Find where the given text appears and provide that cell's center as [x, y] coordinate. 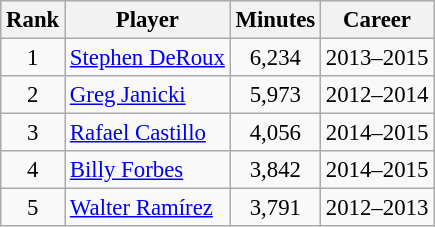
2013–2015 [378, 58]
Rank [33, 20]
Minutes [275, 20]
Walter Ramírez [148, 208]
Rafael Castillo [148, 133]
3,842 [275, 170]
2 [33, 95]
5 [33, 208]
4,056 [275, 133]
4 [33, 170]
3,791 [275, 208]
1 [33, 58]
Career [378, 20]
5,973 [275, 95]
Player [148, 20]
2012–2013 [378, 208]
3 [33, 133]
2012–2014 [378, 95]
6,234 [275, 58]
Billy Forbes [148, 170]
Stephen DeRoux [148, 58]
Greg Janicki [148, 95]
